Extract the (x, y) coordinate from the center of the cell holding the provided text.  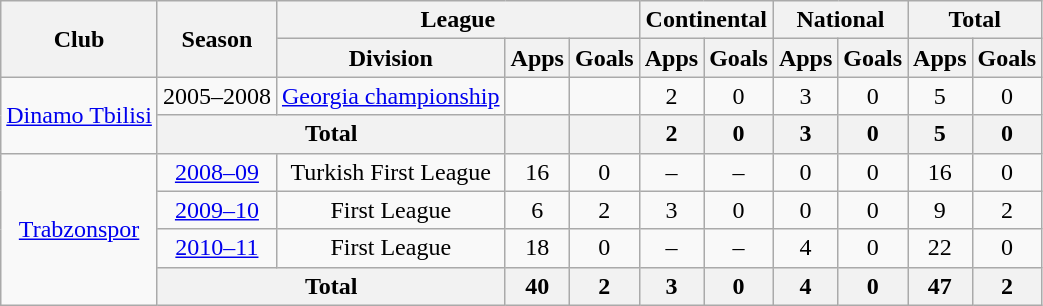
2005–2008 (216, 96)
Dinamo Tbilisi (80, 115)
18 (537, 248)
Continental (706, 20)
40 (537, 286)
Club (80, 39)
Georgia championship (390, 96)
Season (216, 39)
9 (940, 210)
Turkish First League (390, 172)
22 (940, 248)
6 (537, 210)
Trabzonspor (80, 229)
47 (940, 286)
Division (390, 58)
National (840, 20)
2009–10 (216, 210)
2010–11 (216, 248)
2008–09 (216, 172)
League (458, 20)
